Find where the given text appears and provide that cell's center as (x, y) coordinate. 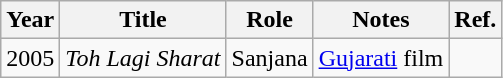
Title (143, 20)
Ref. (476, 20)
Gujarati film (381, 58)
2005 (30, 58)
Sanjana (270, 58)
Role (270, 20)
Year (30, 20)
Toh Lagi Sharat (143, 58)
Notes (381, 20)
